Output the [x, y] coordinate of the center of the cell containing the given text.  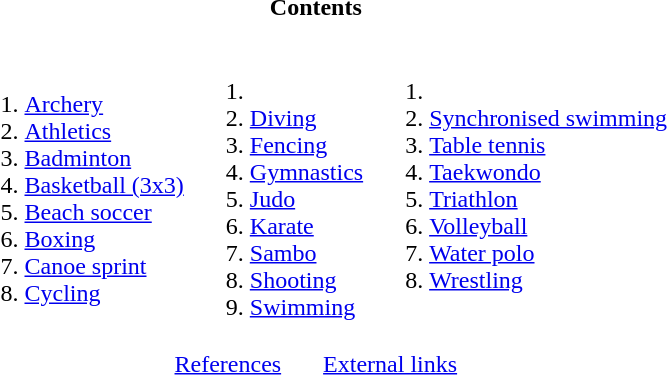
DivingFencingGymnasticsJudoKarateSamboShootingSwimming [276, 186]
